Find where the given text appears and provide that cell's center as [x, y] coordinate. 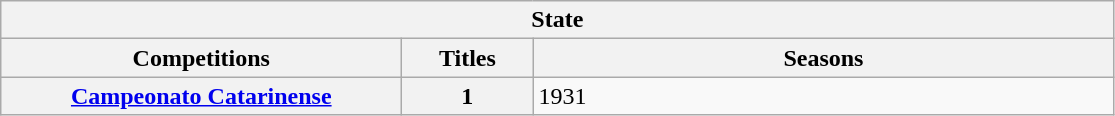
Campeonato Catarinense [202, 96]
1931 [824, 96]
Titles [468, 58]
Seasons [824, 58]
1 [468, 96]
Competitions [202, 58]
State [558, 20]
